Extract the [X, Y] coordinate from the center of the cell holding the provided text.  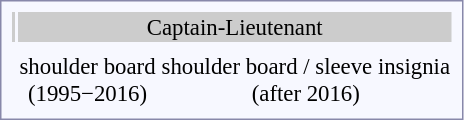
Captain-Lieutenant [235, 27]
shoulder board / sleeve insignia (after 2016) [306, 80]
shoulder board(1995−2016) [88, 80]
